Extract the [X, Y] coordinate from the center of the cell holding the provided text.  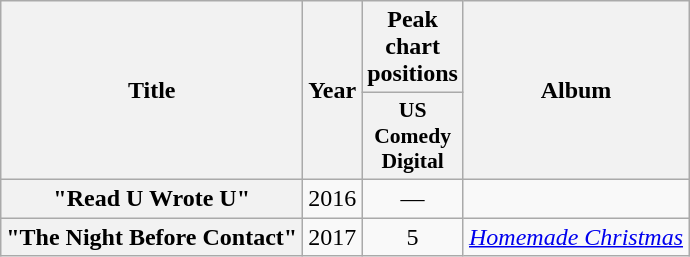
Peak chart positions [413, 47]
5 [413, 237]
Title [152, 90]
Year [332, 90]
2017 [332, 237]
2016 [332, 198]
USComedyDigital [413, 136]
"Read U Wrote U" [152, 198]
Homemade Christmas [576, 237]
Album [576, 90]
— [413, 198]
"The Night Before Contact" [152, 237]
